From the cell containing the given text, extract its center point as [x, y] coordinate. 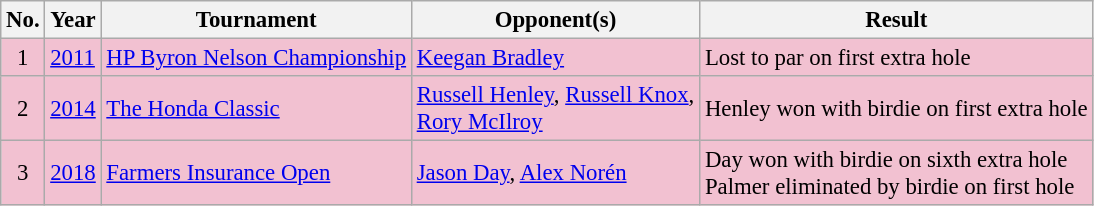
1 [23, 58]
HP Byron Nelson Championship [256, 58]
Lost to par on first extra hole [896, 58]
The Honda Classic [256, 108]
Year [73, 20]
Day won with birdie on sixth extra holePalmer eliminated by birdie on first hole [896, 174]
2011 [73, 58]
Tournament [256, 20]
No. [23, 20]
Result [896, 20]
Jason Day, Alex Norén [555, 174]
2018 [73, 174]
Russell Henley, Russell Knox, Rory McIlroy [555, 108]
Henley won with birdie on first extra hole [896, 108]
2014 [73, 108]
Keegan Bradley [555, 58]
Farmers Insurance Open [256, 174]
3 [23, 174]
Opponent(s) [555, 20]
2 [23, 108]
